Output the (X, Y) coordinate of the center of the cell containing the given text.  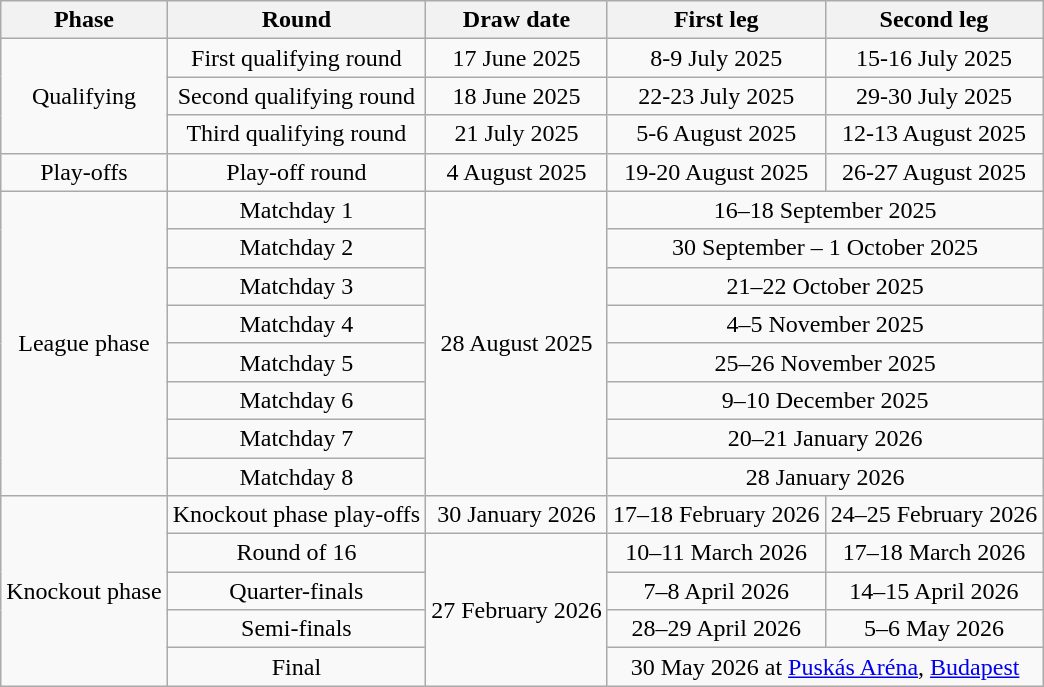
4 August 2025 (517, 172)
4–5 November 2025 (824, 324)
17 June 2025 (517, 58)
16–18 September 2025 (824, 210)
20–21 January 2026 (824, 438)
Final (296, 667)
Second qualifying round (296, 96)
Semi-finals (296, 629)
12-13 August 2025 (934, 134)
15-16 July 2025 (934, 58)
21–22 October 2025 (824, 286)
18 June 2025 (517, 96)
7–8 April 2026 (716, 591)
Matchday 4 (296, 324)
30 January 2026 (517, 515)
19-20 August 2025 (716, 172)
Third qualifying round (296, 134)
Second leg (934, 20)
Matchday 2 (296, 248)
29-30 July 2025 (934, 96)
Matchday 6 (296, 400)
8-9 July 2025 (716, 58)
First qualifying round (296, 58)
25–26 November 2025 (824, 362)
17–18 February 2026 (716, 515)
Draw date (517, 20)
9–10 December 2025 (824, 400)
26-27 August 2025 (934, 172)
Qualifying (84, 96)
27 February 2026 (517, 610)
22-23 July 2025 (716, 96)
Play-off round (296, 172)
First leg (716, 20)
5-6 August 2025 (716, 134)
28 August 2025 (517, 343)
Phase (84, 20)
28–29 April 2026 (716, 629)
Matchday 7 (296, 438)
Matchday 1 (296, 210)
League phase (84, 343)
Play-offs (84, 172)
Quarter-finals (296, 591)
5–6 May 2026 (934, 629)
Round (296, 20)
24–25 February 2026 (934, 515)
Knockout phase play-offs (296, 515)
21 July 2025 (517, 134)
28 January 2026 (824, 477)
Matchday 8 (296, 477)
14–15 April 2026 (934, 591)
Matchday 5 (296, 362)
Matchday 3 (296, 286)
10–11 March 2026 (716, 553)
30 May 2026 at Puskás Aréna, Budapest (824, 667)
Knockout phase (84, 591)
17–18 March 2026 (934, 553)
30 September – 1 October 2025 (824, 248)
Round of 16 (296, 553)
